Scan for the cell matching the given text and deliver its (x, y) coordinate at center. 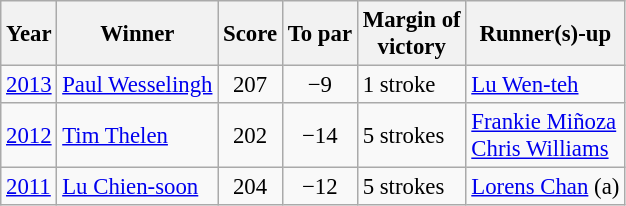
To par (320, 34)
Lu Chien-soon (138, 187)
2011 (29, 187)
1 stroke (412, 85)
Lorens Chan (a) (546, 187)
Winner (138, 34)
Paul Wesselingh (138, 85)
Score (250, 34)
202 (250, 136)
Lu Wen-teh (546, 85)
−14 (320, 136)
2013 (29, 85)
Margin ofvictory (412, 34)
207 (250, 85)
2012 (29, 136)
Tim Thelen (138, 136)
Runner(s)-up (546, 34)
Frankie Miñoza Chris Williams (546, 136)
−9 (320, 85)
204 (250, 187)
Year (29, 34)
−12 (320, 187)
